Find where the given text appears and provide that cell's center as (x, y) coordinate. 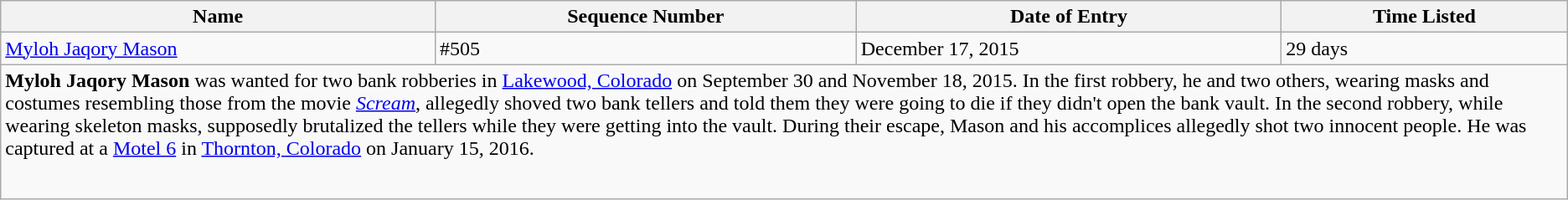
29 days (1425, 49)
Myloh Jaqory Mason (218, 49)
Date of Entry (1069, 17)
Time Listed (1425, 17)
Name (218, 17)
December 17, 2015 (1069, 49)
#505 (645, 49)
Sequence Number (645, 17)
